Locate the cell with the specified text and output its (X, Y) center coordinate. 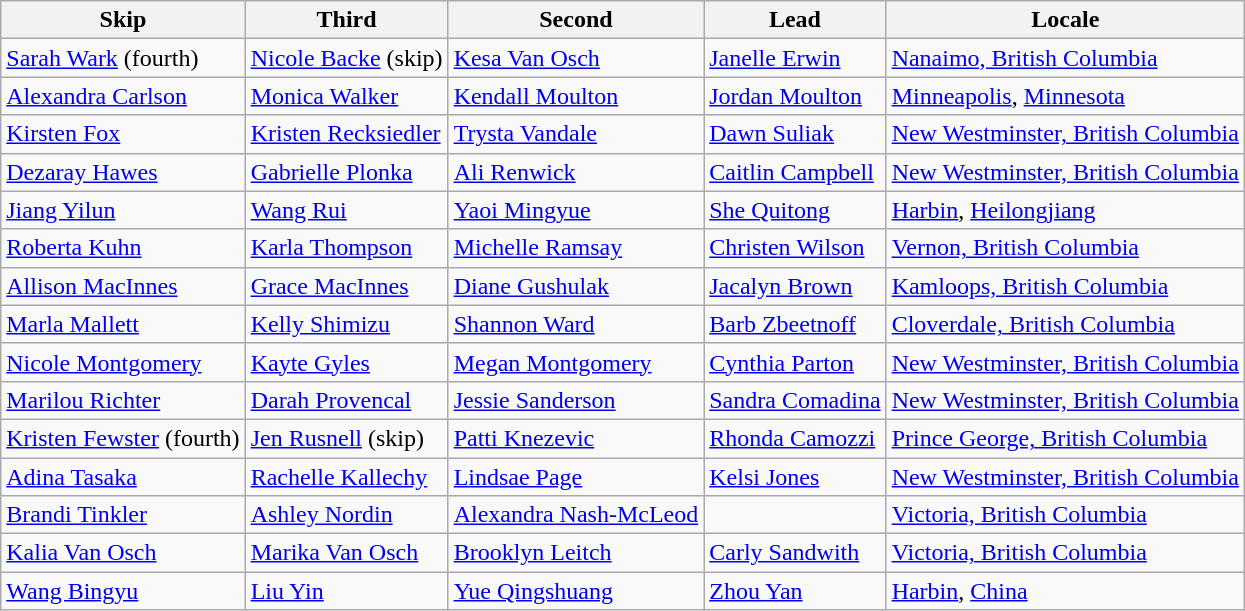
Kirsten Fox (123, 134)
Kamloops, British Columbia (1065, 286)
Locale (1065, 20)
Zhou Yan (795, 591)
Kristen Fewster (fourth) (123, 438)
Marilou Richter (123, 400)
Sarah Wark (fourth) (123, 58)
Skip (123, 20)
Nicole Montgomery (123, 362)
Harbin, China (1065, 591)
Jordan Moulton (795, 96)
Patti Knezevic (576, 438)
Michelle Ramsay (576, 248)
Adina Tasaka (123, 477)
Jacalyn Brown (795, 286)
Lead (795, 20)
Roberta Kuhn (123, 248)
Rachelle Kallechy (346, 477)
Cloverdale, British Columbia (1065, 324)
Prince George, British Columbia (1065, 438)
Brandi Tinkler (123, 515)
Kelsi Jones (795, 477)
Dezaray Hawes (123, 172)
Alexandra Carlson (123, 96)
Allison MacInnes (123, 286)
Jiang Yilun (123, 210)
Sandra Comadina (795, 400)
Dawn Suliak (795, 134)
Nanaimo, British Columbia (1065, 58)
Marika Van Osch (346, 553)
Diane Gushulak (576, 286)
Nicole Backe (skip) (346, 58)
Marla Mallett (123, 324)
Megan Montgomery (576, 362)
Wang Bingyu (123, 591)
Kesa Van Osch (576, 58)
Christen Wilson (795, 248)
She Quitong (795, 210)
Gabrielle Plonka (346, 172)
Yue Qingshuang (576, 591)
Karla Thompson (346, 248)
Kelly Shimizu (346, 324)
Third (346, 20)
Ashley Nordin (346, 515)
Yaoi Mingyue (576, 210)
Barb Zbeetnoff (795, 324)
Wang Rui (346, 210)
Liu Yin (346, 591)
Lindsae Page (576, 477)
Second (576, 20)
Caitlin Campbell (795, 172)
Janelle Erwin (795, 58)
Jessie Sanderson (576, 400)
Minneapolis, Minnesota (1065, 96)
Trysta Vandale (576, 134)
Jen Rusnell (skip) (346, 438)
Cynthia Parton (795, 362)
Darah Provencal (346, 400)
Shannon Ward (576, 324)
Carly Sandwith (795, 553)
Ali Renwick (576, 172)
Harbin, Heilongjiang (1065, 210)
Kalia Van Osch (123, 553)
Brooklyn Leitch (576, 553)
Kayte Gyles (346, 362)
Alexandra Nash-McLeod (576, 515)
Rhonda Camozzi (795, 438)
Grace MacInnes (346, 286)
Vernon, British Columbia (1065, 248)
Kristen Recksiedler (346, 134)
Monica Walker (346, 96)
Kendall Moulton (576, 96)
